Pinpoint the cell where the given text exists, returning its (X, Y) midpoint coordinate. 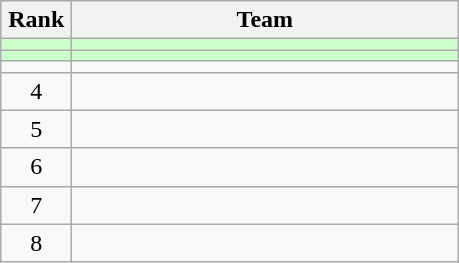
4 (36, 91)
5 (36, 129)
6 (36, 167)
Rank (36, 20)
7 (36, 205)
Team (265, 20)
8 (36, 243)
